Return [X, Y] of the center of cell containing provided text 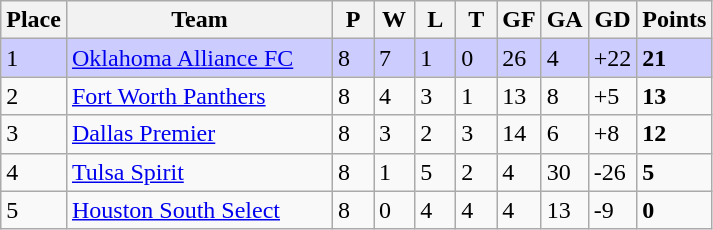
14 [519, 134]
21 [674, 58]
GA [564, 20]
12 [674, 134]
Dallas Premier [199, 134]
+22 [612, 58]
30 [564, 172]
-26 [612, 172]
Tulsa Spirit [199, 172]
W [394, 20]
GF [519, 20]
Houston South Select [199, 210]
T [476, 20]
+8 [612, 134]
Fort Worth Panthers [199, 96]
26 [519, 58]
Team [199, 20]
+5 [612, 96]
P [354, 20]
Points [674, 20]
6 [564, 134]
-9 [612, 210]
L [436, 20]
Oklahoma Alliance FC [199, 58]
GD [612, 20]
7 [394, 58]
Place [34, 20]
